Return [X, Y] of the center of cell containing provided text 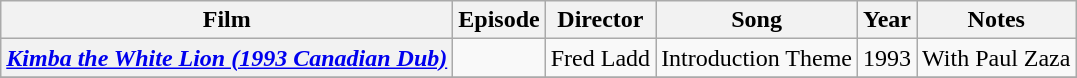
Introduction Theme [757, 58]
With Paul Zaza [996, 58]
1993 [888, 58]
Film [227, 20]
Director [600, 20]
Kimba the White Lion (1993 Canadian Dub) [227, 58]
Notes [996, 20]
Song [757, 20]
Episode [499, 20]
Fred Ladd [600, 58]
Year [888, 20]
